Output the (X, Y) coordinate of the center of the cell containing the given text.  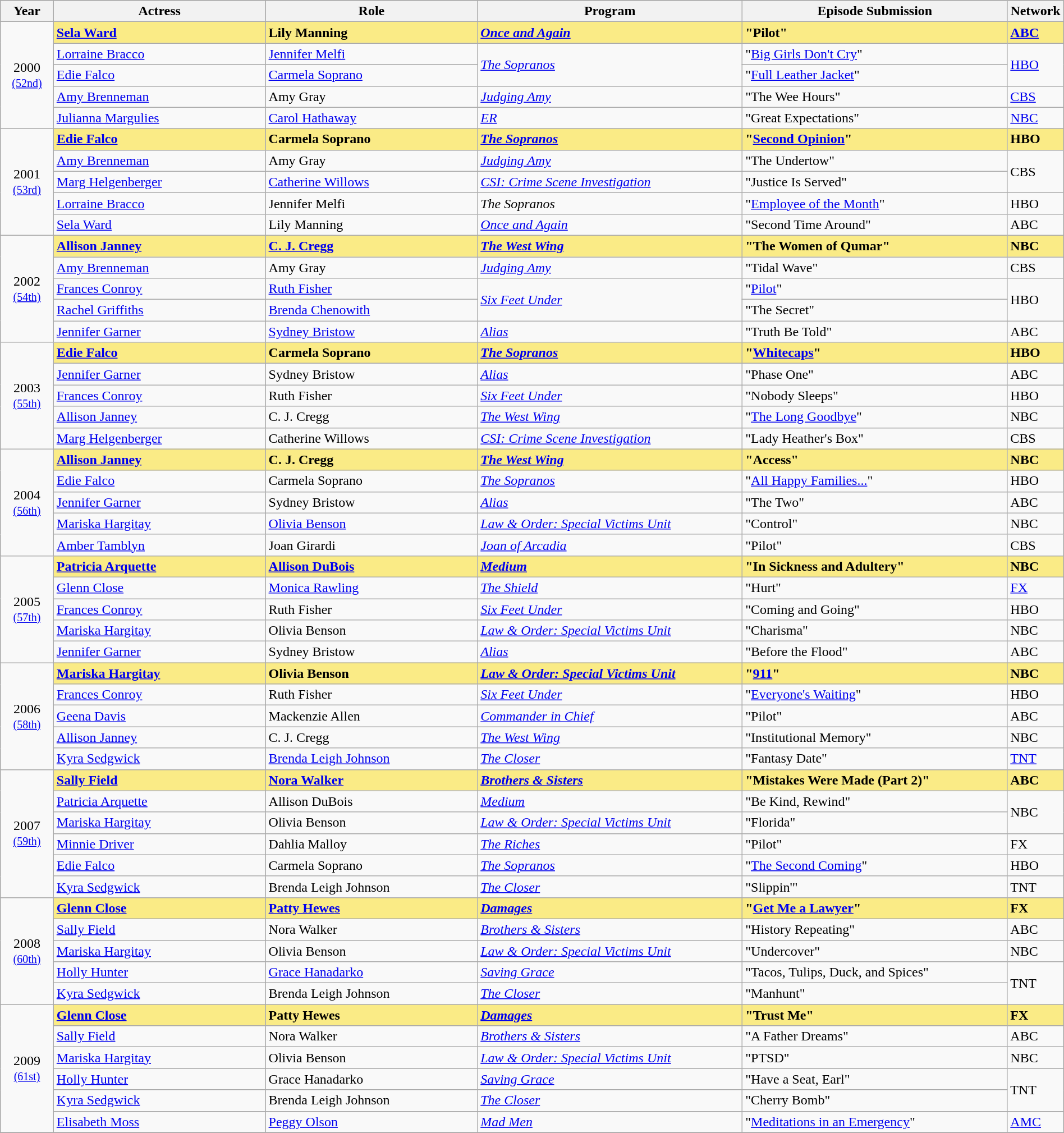
Brenda Chenowith (372, 310)
"Tidal Wave" (875, 268)
"Be Kind, Rewind" (875, 801)
2005(57th) (27, 609)
Geena Davis (159, 716)
"Access" (875, 460)
The Riches (610, 844)
2000(52nd) (27, 75)
"Second Opinion" (875, 139)
"Great Expectations" (875, 118)
Commander in Chief (610, 716)
"Meditations in an Emergency" (875, 1122)
"Full Leather Jacket" (875, 75)
Peggy Olson (372, 1122)
"Hurt" (875, 588)
Year (27, 11)
"The Long Goodbye" (875, 417)
"Cherry Bomb" (875, 1100)
"911" (875, 673)
"Employee of the Month" (875, 203)
"Truth Be Told" (875, 332)
"Control" (875, 524)
Minnie Driver (159, 844)
Role (372, 11)
"The Women of Qumar" (875, 246)
"Phase One" (875, 374)
"Florida" (875, 823)
"Get Me a Lawyer" (875, 908)
"Before the Flood" (875, 652)
"Everyone's Waiting" (875, 695)
ER (610, 118)
"Undercover" (875, 951)
2009(61st) (27, 1068)
2002(54th) (27, 288)
"Have a Seat, Earl" (875, 1079)
"Nobody Sleeps" (875, 396)
"Trust Me" (875, 1015)
"Second Time Around" (875, 224)
"Institutional Memory" (875, 737)
Carol Hathaway (372, 118)
2004(56th) (27, 502)
"In Sickness and Adultery" (875, 566)
"Whitecaps" (875, 353)
"Fantasy Date" (875, 759)
Rachel Griffiths (159, 310)
AMC (1035, 1122)
2007(59th) (27, 833)
Network (1035, 11)
"Slippin'" (875, 887)
"Justice Is Served" (875, 182)
2001(53rd) (27, 182)
"All Happy Families..." (875, 481)
Actress (159, 11)
"Big Girls Don't Cry" (875, 54)
"A Father Dreams" (875, 1036)
Amber Tamblyn (159, 545)
Episode Submission (875, 11)
"Coming and Going" (875, 609)
The Shield (610, 588)
Joan Girardi (372, 545)
Joan of Arcadia (610, 545)
"The Second Coming" (875, 865)
Dahlia Malloy (372, 844)
"Lady Heather's Box" (875, 438)
"PTSD" (875, 1058)
"The Secret" (875, 310)
2003(55th) (27, 396)
"History Repeating" (875, 929)
Program (610, 11)
"Mistakes Were Made (Part 2)" (875, 780)
Elisabeth Moss (159, 1122)
Julianna Margulies (159, 118)
2006(58th) (27, 716)
"Manhunt" (875, 994)
"Tacos, Tulips, Duck, and Spices" (875, 973)
"Charisma" (875, 631)
Mackenzie Allen (372, 716)
Monica Rawling (372, 588)
Mad Men (610, 1122)
"The Wee Hours" (875, 97)
"The Two" (875, 502)
"The Undertow" (875, 160)
2008(60th) (27, 951)
